Pinpoint the cell where the given text exists, returning its (x, y) midpoint coordinate. 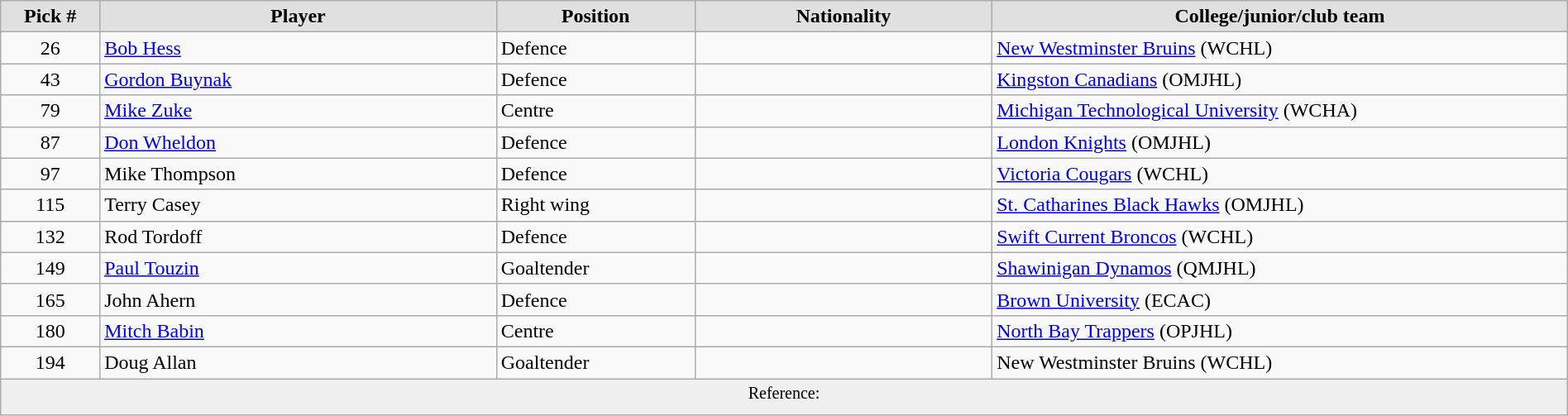
115 (50, 205)
College/junior/club team (1280, 17)
John Ahern (299, 299)
Mitch Babin (299, 331)
Nationality (844, 17)
Mike Thompson (299, 174)
North Bay Trappers (OPJHL) (1280, 331)
79 (50, 111)
Don Wheldon (299, 142)
Michigan Technological University (WCHA) (1280, 111)
132 (50, 237)
Player (299, 17)
Position (595, 17)
Kingston Canadians (OMJHL) (1280, 79)
Rod Tordoff (299, 237)
Doug Allan (299, 362)
Shawinigan Dynamos (QMJHL) (1280, 268)
Terry Casey (299, 205)
180 (50, 331)
194 (50, 362)
St. Catharines Black Hawks (OMJHL) (1280, 205)
Reference: (784, 397)
Brown University (ECAC) (1280, 299)
165 (50, 299)
Victoria Cougars (WCHL) (1280, 174)
Pick # (50, 17)
Paul Touzin (299, 268)
43 (50, 79)
Swift Current Broncos (WCHL) (1280, 237)
Bob Hess (299, 48)
26 (50, 48)
Mike Zuke (299, 111)
London Knights (OMJHL) (1280, 142)
Gordon Buynak (299, 79)
149 (50, 268)
Right wing (595, 205)
87 (50, 142)
97 (50, 174)
